Find where the given text appears and provide that cell's center as (x, y) coordinate. 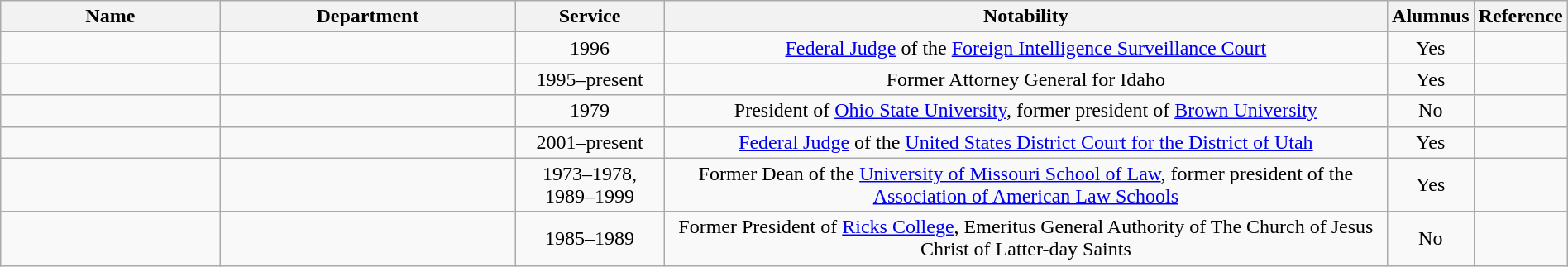
Alumnus (1431, 17)
1979 (590, 111)
Former Dean of the University of Missouri School of Law, former president of the Association of American Law Schools (1025, 185)
1985–1989 (590, 238)
1996 (590, 48)
President of Ohio State University, former president of Brown University (1025, 111)
Service (590, 17)
Name (111, 17)
1973–1978, 1989–1999 (590, 185)
Notability (1025, 17)
Reference (1520, 17)
2001–present (590, 142)
Department (367, 17)
Former President of Ricks College, Emeritus General Authority of The Church of Jesus Christ of Latter-day Saints (1025, 238)
Federal Judge of the Foreign Intelligence Surveillance Court (1025, 48)
Former Attorney General for Idaho (1025, 79)
Federal Judge of the United States District Court for the District of Utah (1025, 142)
1995–present (590, 79)
